Search for the cell housing the specified text and yield its (x, y) center coordinate. 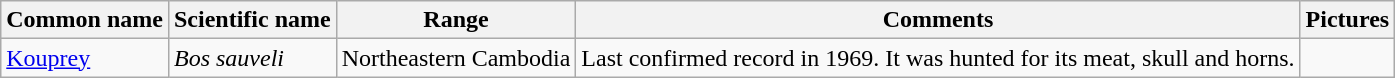
Pictures (1348, 20)
Common name (85, 20)
Range (456, 20)
Comments (938, 20)
Bos sauveli (252, 58)
Northeastern Cambodia (456, 58)
Scientific name (252, 20)
Last confirmed record in 1969. It was hunted for its meat, skull and horns. (938, 58)
Kouprey (85, 58)
